Locate the cell with the specified text and output its (X, Y) center coordinate. 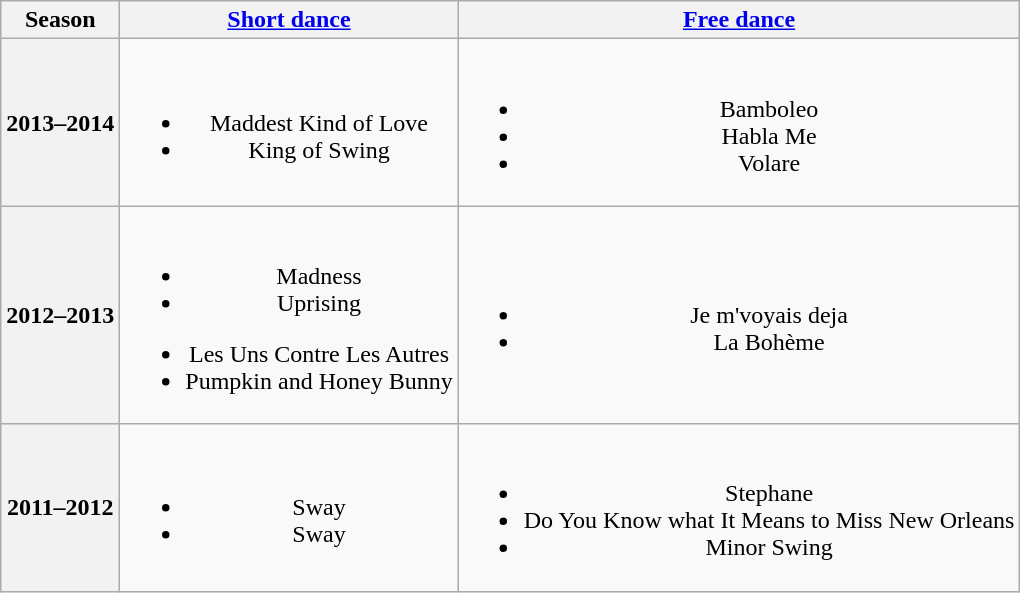
2013–2014 (60, 122)
2012–2013 (60, 315)
Je m'voyais deja La Bohème (739, 315)
Maddest Kind of Love King of Swing (289, 122)
Stephane Do You Know what It Means to Miss New Orleans Minor Swing (739, 508)
Free dance (739, 20)
Short dance (289, 20)
Season (60, 20)
2011–2012 (60, 508)
BamboleoHabla MeVolare (739, 122)
Madness Uprising Les Uns Contre Les Autres Pumpkin and Honey Bunny (289, 315)
Sway Sway (289, 508)
